Provide the [X, Y] coordinate of the cell's center where the given text is located.  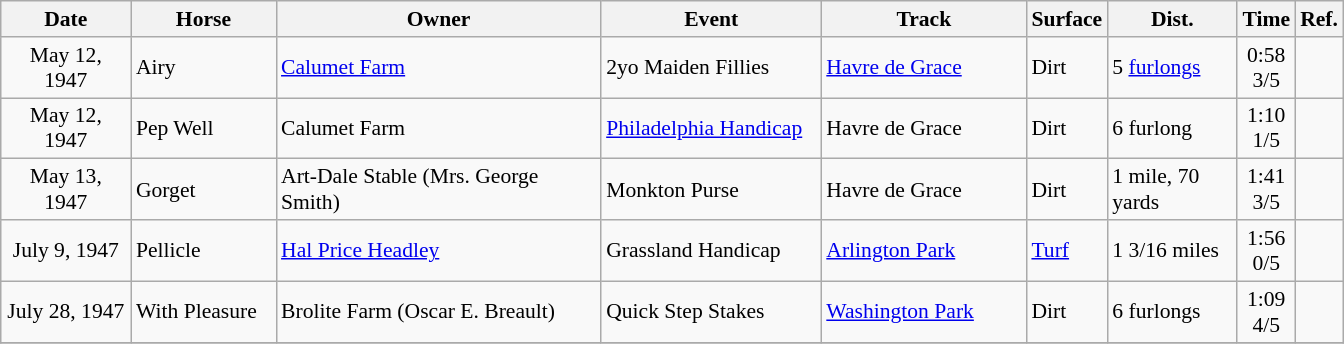
2yo Maiden Fillies [711, 68]
Monkton Purse [711, 190]
Quick Step Stakes [711, 312]
Airy [204, 68]
July 9, 1947 [66, 250]
Ref. [1319, 19]
1 mile, 70 yards [1172, 190]
July 28, 1947 [66, 312]
0:58 3/5 [1266, 68]
Arlington Park [924, 250]
Brolite Farm (Oscar E. Breault) [438, 312]
Turf [1066, 250]
1 3/16 miles [1172, 250]
Dist. [1172, 19]
5 furlongs [1172, 68]
Gorget [204, 190]
1:09 4/5 [1266, 312]
With Pleasure [204, 312]
Horse [204, 19]
Grassland Handicap [711, 250]
Hal Price Headley [438, 250]
6 furlong [1172, 128]
Washington Park [924, 312]
Pep Well [204, 128]
Date [66, 19]
Pellicle [204, 250]
Time [1266, 19]
Owner [438, 19]
1:56 0/5 [1266, 250]
Track [924, 19]
Surface [1066, 19]
6 furlongs [1172, 312]
1:41 3/5 [1266, 190]
Philadelphia Handicap [711, 128]
Event [711, 19]
1:10 1/5 [1266, 128]
Art-Dale Stable (Mrs. George Smith) [438, 190]
May 13, 1947 [66, 190]
